Identify which cell holds the provided text, then report its (X, Y) central coordinate. 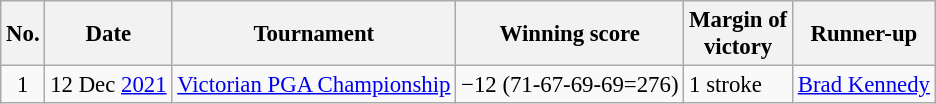
1 (23, 85)
Brad Kennedy (864, 85)
−12 (71-67-69-69=276) (570, 85)
1 stroke (738, 85)
12 Dec 2021 (108, 85)
Runner-up (864, 34)
Tournament (314, 34)
No. (23, 34)
Winning score (570, 34)
Victorian PGA Championship (314, 85)
Margin ofvictory (738, 34)
Date (108, 34)
